Locate the cell with the specified text and output its (X, Y) center coordinate. 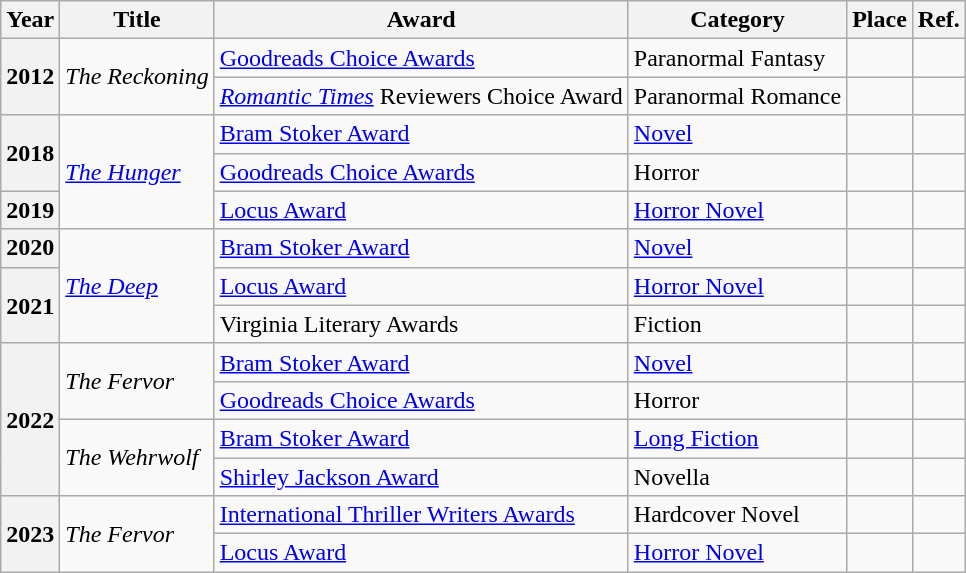
Ref. (938, 20)
Romantic Times Reviewers Choice Award (421, 96)
Category (737, 20)
Title (137, 20)
The Deep (137, 286)
2023 (30, 534)
Fiction (737, 324)
Novella (737, 477)
Award (421, 20)
Year (30, 20)
The Reckoning (137, 77)
Hardcover Novel (737, 515)
2019 (30, 210)
2012 (30, 77)
2021 (30, 305)
2022 (30, 419)
The Wehrwolf (137, 457)
Place (880, 20)
Long Fiction (737, 438)
2020 (30, 248)
Virginia Literary Awards (421, 324)
International Thriller Writers Awards (421, 515)
2018 (30, 153)
Paranormal Fantasy (737, 58)
Shirley Jackson Award (421, 477)
Paranormal Romance (737, 96)
The Hunger (137, 172)
